Provide the (X, Y) coordinate of the cell's center where the given text is located.  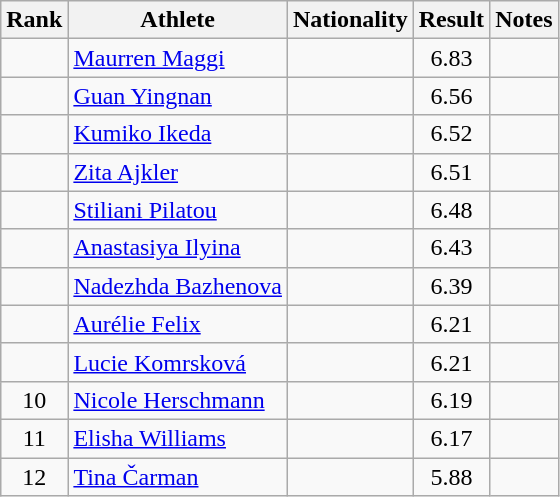
Tina Čarman (178, 477)
6.52 (451, 134)
Nadezhda Bazhenova (178, 286)
6.83 (451, 58)
6.51 (451, 172)
12 (34, 477)
11 (34, 438)
Rank (34, 20)
Anastasiya Ilyina (178, 248)
Zita Ajkler (178, 172)
Nicole Herschmann (178, 400)
6.56 (451, 96)
Lucie Komrsková (178, 362)
Kumiko Ikeda (178, 134)
Result (451, 20)
6.39 (451, 286)
Maurren Maggi (178, 58)
5.88 (451, 477)
Elisha Williams (178, 438)
6.17 (451, 438)
Stiliani Pilatou (178, 210)
10 (34, 400)
6.19 (451, 400)
Guan Yingnan (178, 96)
Notes (524, 20)
6.43 (451, 248)
Athlete (178, 20)
Aurélie Felix (178, 324)
Nationality (350, 20)
6.48 (451, 210)
